Extract the [x, y] coordinate from the center of the cell holding the provided text.  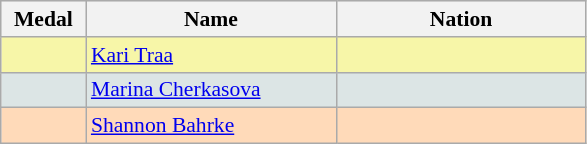
Kari Traa [211, 55]
Medal [44, 19]
Shannon Bahrke [211, 126]
Marina Cherkasova [211, 90]
Name [211, 19]
Nation [461, 19]
